Pinpoint the cell where the given text exists, returning its [X, Y] midpoint coordinate. 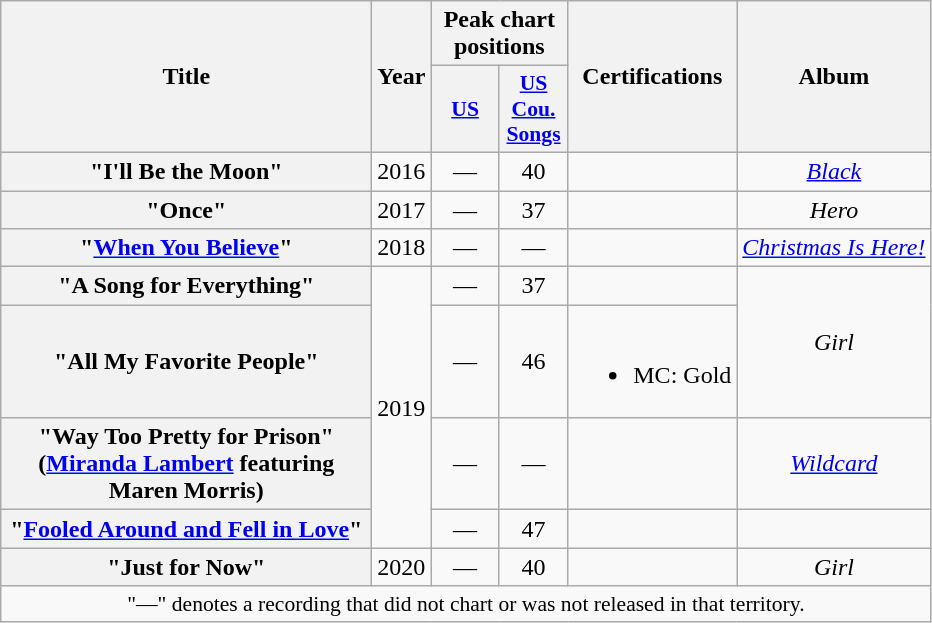
"When You Believe" [186, 248]
Year [402, 77]
"—" denotes a recording that did not chart or was not released in that territory. [466, 604]
2019 [402, 408]
2020 [402, 567]
47 [533, 529]
2017 [402, 209]
US [465, 110]
Certifications [652, 77]
USCou.Songs [533, 110]
Wildcard [834, 464]
Hero [834, 209]
MC: Gold [652, 362]
"Just for Now" [186, 567]
"All My Favorite People" [186, 362]
"Way Too Pretty for Prison"(Miranda Lambert featuring Maren Morris) [186, 464]
Peak chartpositions [500, 34]
2018 [402, 248]
Black [834, 171]
"I'll Be the Moon" [186, 171]
Christmas Is Here! [834, 248]
"A Song for Everything" [186, 286]
"Once" [186, 209]
Album [834, 77]
2016 [402, 171]
"Fooled Around and Fell in Love" [186, 529]
Title [186, 77]
46 [533, 362]
